Capture the cell that displays the provided text and extract its [x, y] central coordinate. 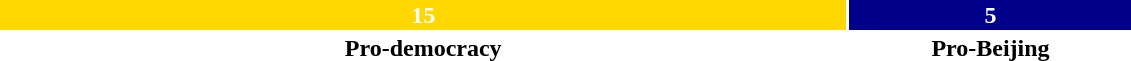
15 [423, 15]
5 [990, 15]
